Output the (x, y) coordinate of the center of the cell containing the given text.  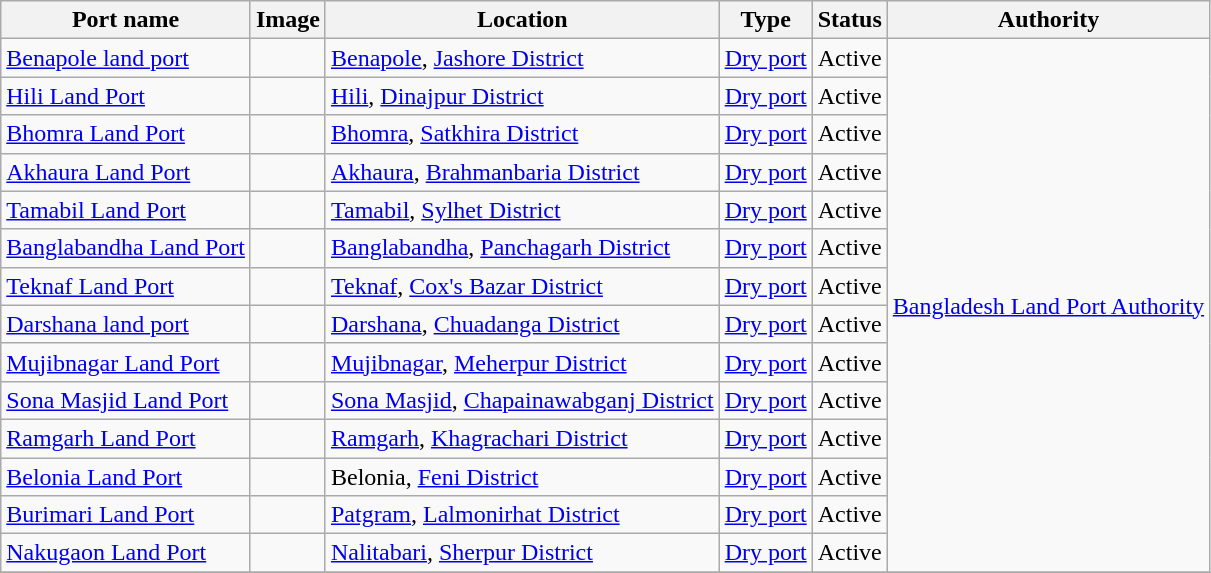
Banglabandha Land Port (126, 248)
Bangladesh Land Port Authority (1048, 306)
Mujibnagar, Meherpur District (522, 362)
Nalitabari, Sherpur District (522, 553)
Tamabil, Sylhet District (522, 210)
Darshana, Chuadanga District (522, 324)
Benapole, Jashore District (522, 58)
Benapole land port (126, 58)
Ramgarh Land Port (126, 438)
Teknaf Land Port (126, 286)
Port name (126, 20)
Akhaura, Brahmanbaria District (522, 172)
Location (522, 20)
Bhomra, Satkhira District (522, 134)
Mujibnagar Land Port (126, 362)
Type (766, 20)
Tamabil Land Port (126, 210)
Sona Masjid Land Port (126, 400)
Ramgarh, Khagrachari District (522, 438)
Bhomra Land Port (126, 134)
Belonia, Feni District (522, 477)
Patgram, Lalmonirhat District (522, 515)
Darshana land port (126, 324)
Nakugaon Land Port (126, 553)
Belonia Land Port (126, 477)
Status (850, 20)
Akhaura Land Port (126, 172)
Burimari Land Port (126, 515)
Banglabandha, Panchagarh District (522, 248)
Authority (1048, 20)
Image (288, 20)
Hili, Dinajpur District (522, 96)
Hili Land Port (126, 96)
Teknaf, Cox's Bazar District (522, 286)
Sona Masjid, Chapainawabganj District (522, 400)
